Identify which cell holds the provided text, then report its (X, Y) central coordinate. 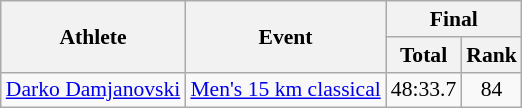
84 (492, 90)
Final (454, 19)
Event (285, 36)
Rank (492, 55)
Total (424, 55)
Men's 15 km classical (285, 90)
48:33.7 (424, 90)
Darko Damjanovski (94, 90)
Athlete (94, 36)
